Scan for the cell matching the given text and deliver its [x, y] coordinate at center. 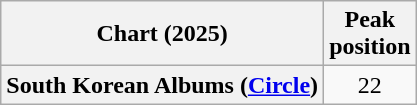
South Korean Albums (Circle) [162, 85]
22 [370, 85]
Chart (2025) [162, 34]
Peakposition [370, 34]
